Search for the cell housing the specified text and yield its [X, Y] center coordinate. 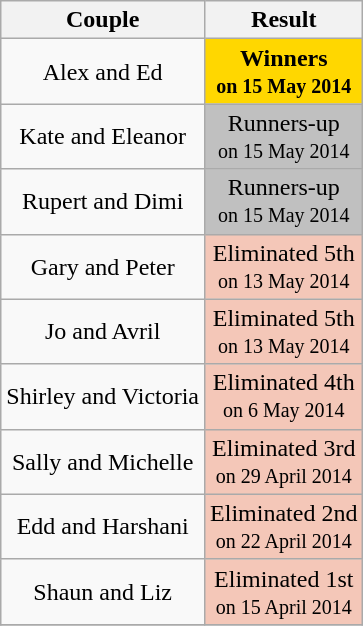
Kate and Eleanor [103, 136]
Couple [103, 20]
Eliminated 2ndon 22 April 2014 [284, 526]
Winnerson 15 May 2014 [284, 72]
Result [284, 20]
Eliminated 1ston 15 April 2014 [284, 592]
Eliminated 3rdon 29 April 2014 [284, 462]
Eliminated 4thon 6 May 2014 [284, 396]
Jo and Avril [103, 332]
Rupert and Dimi [103, 202]
Sally and Michelle [103, 462]
Edd and Harshani [103, 526]
Shirley and Victoria [103, 396]
Gary and Peter [103, 266]
Shaun and Liz [103, 592]
Alex and Ed [103, 72]
